Locate the cell with the specified text and output its (X, Y) center coordinate. 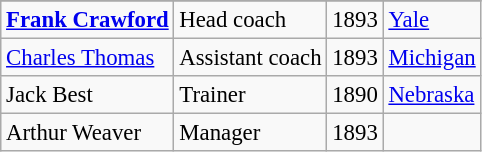
1890 (355, 95)
Frank Crawford (88, 20)
Charles Thomas (88, 58)
Yale (432, 20)
Arthur Weaver (88, 133)
Jack Best (88, 95)
Assistant coach (250, 58)
Nebraska (432, 95)
Head coach (250, 20)
Michigan (432, 58)
Trainer (250, 95)
Manager (250, 133)
